Pinpoint the cell where the given text exists, returning its (x, y) midpoint coordinate. 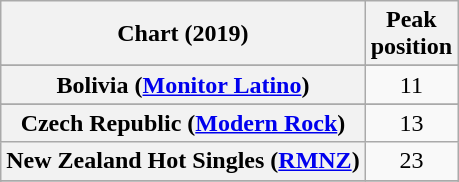
13 (411, 123)
Peakposition (411, 34)
New Zealand Hot Singles (RMNZ) (183, 161)
Chart (2019) (183, 34)
11 (411, 85)
23 (411, 161)
Bolivia (Monitor Latino) (183, 85)
Czech Republic (Modern Rock) (183, 123)
